Identify which cell holds the provided text, then report its (x, y) central coordinate. 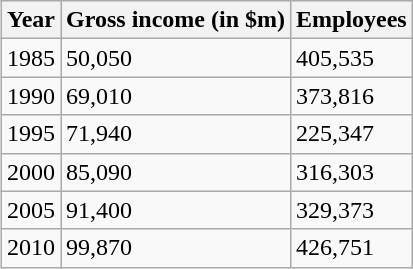
Year (32, 20)
2005 (32, 210)
316,303 (352, 172)
85,090 (176, 172)
426,751 (352, 248)
225,347 (352, 134)
1990 (32, 96)
2000 (32, 172)
2010 (32, 248)
373,816 (352, 96)
329,373 (352, 210)
Employees (352, 20)
91,400 (176, 210)
405,535 (352, 58)
1995 (32, 134)
71,940 (176, 134)
Gross income (in $m) (176, 20)
69,010 (176, 96)
99,870 (176, 248)
50,050 (176, 58)
1985 (32, 58)
